Detect which cell encompasses the target text, then output its [x, y] center coordinate. 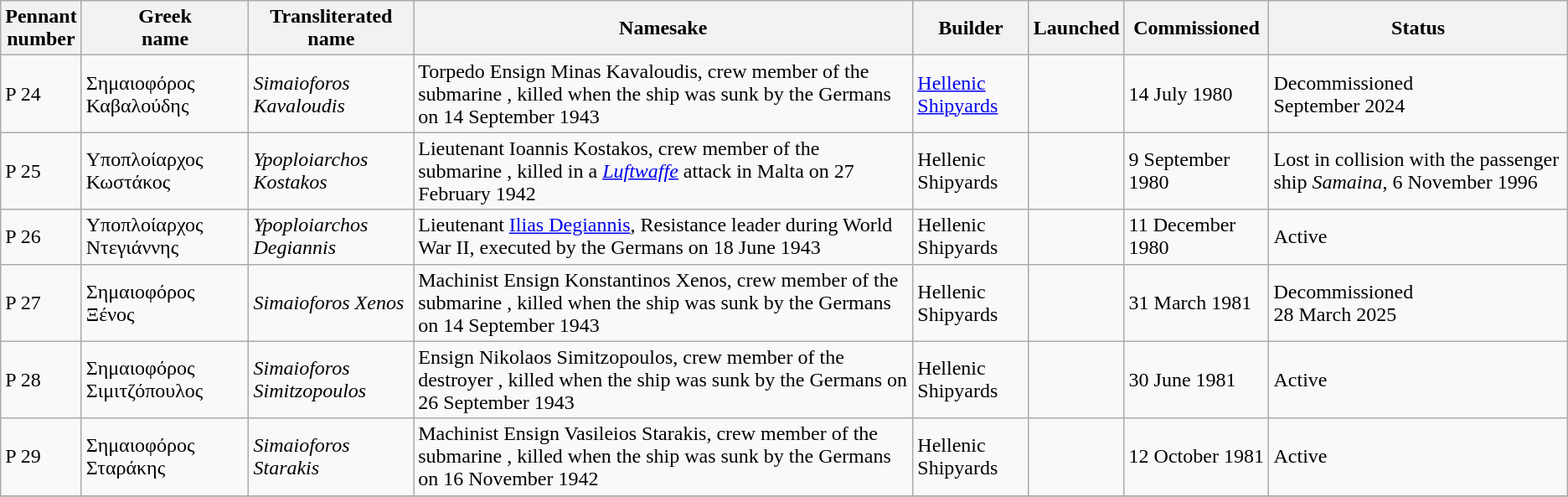
Υποπλοίαρχος Ντεγιάννης [165, 236]
11 December 1980 [1196, 236]
31 March 1981 [1196, 303]
Lost in collision with the passenger ship Samaina, 6 November 1996 [1418, 171]
Torpedo Ensign Minas Kavaloudis, crew member of the submarine , killed when the ship was sunk by the Germans on 14 September 1943 [663, 94]
P 27 [41, 303]
P 28 [41, 380]
Pennant number [41, 28]
Builder [972, 28]
Greekname [165, 28]
P 25 [41, 171]
Lieutenant Ioannis Kostakos, crew member of the submarine , killed in a Luftwaffe attack in Malta on 27 February 1942 [663, 171]
12 October 1981 [1196, 457]
Simaioforos Simitzopoulos [332, 380]
30 June 1981 [1196, 380]
Simaioforos Kavaloudis [332, 94]
Launched [1076, 28]
Ypoploiarchos Kostakos [332, 171]
Machinist Ensign Konstantinos Xenos, crew member of the submarine , killed when the ship was sunk by the Germans on 14 September 1943 [663, 303]
Ensign Nikolaos Simitzopoulos, crew member of the destroyer , killed when the ship was sunk by the Germans on 26 September 1943 [663, 380]
Namesake [663, 28]
Simaioforos Starakis [332, 457]
Σημαιοφόρος Σιμιτζόπουλος [165, 380]
P 29 [41, 457]
Simaioforos Xenos [332, 303]
9 September 1980 [1196, 171]
Σημαιοφόρος Σταράκης [165, 457]
P 24 [41, 94]
Status [1418, 28]
Σημαιοφόρος Καβαλούδης [165, 94]
P 26 [41, 236]
Decommissioned September 2024 [1418, 94]
Υποπλοίαρχος Κωστάκος [165, 171]
Transliteratedname [332, 28]
Decommissioned 28 March 2025 [1418, 303]
Lieutenant Ilias Degiannis, Resistance leader during World War II, executed by the Germans on 18 June 1943 [663, 236]
Ypoploiarchos Degiannis [332, 236]
Machinist Ensign Vasileios Starakis, crew member of the submarine , killed when the ship was sunk by the Germans on 16 November 1942 [663, 457]
Σημαιοφόρος Ξένος [165, 303]
14 July 1980 [1196, 94]
Commissioned [1196, 28]
